From the cell containing the given text, extract its center point as [x, y] coordinate. 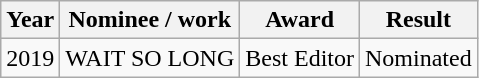
Nominee / work [150, 20]
Best Editor [300, 58]
WAIT SO LONG [150, 58]
Award [300, 20]
Year [30, 20]
Result [418, 20]
2019 [30, 58]
Nominated [418, 58]
